Find where the given text appears and provide that cell's center as (x, y) coordinate. 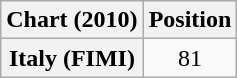
Italy (FIMI) (72, 58)
81 (190, 58)
Position (190, 20)
Chart (2010) (72, 20)
